Extract the [x, y] coordinate from the center of the cell holding the provided text.  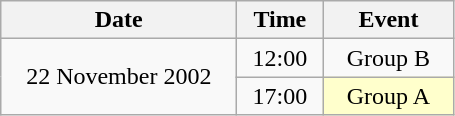
22 November 2002 [119, 77]
Group A [388, 96]
17:00 [280, 96]
Group B [388, 58]
Event [388, 20]
Date [119, 20]
Time [280, 20]
12:00 [280, 58]
